Return [X, Y] of the center of cell containing provided text 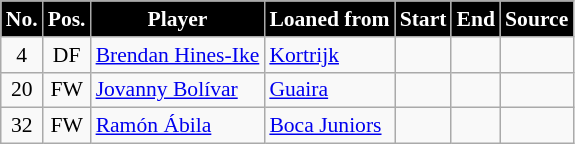
Player [178, 19]
Guaira [329, 90]
20 [22, 90]
Start [424, 19]
Loaned from [329, 19]
End [476, 19]
DF [67, 55]
No. [22, 19]
Ramón Ábila [178, 126]
4 [22, 55]
Brendan Hines-Ike [178, 55]
Pos. [67, 19]
Kortrijk [329, 55]
Jovanny Bolívar [178, 90]
32 [22, 126]
Source [536, 19]
Boca Juniors [329, 126]
